Capture the cell that displays the provided text and extract its [X, Y] central coordinate. 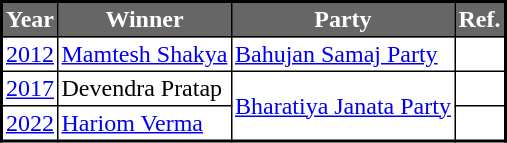
2012 [30, 54]
Party [342, 20]
Bahujan Samaj Party [342, 54]
2022 [30, 124]
Devendra Pratap [144, 88]
Year [30, 20]
Bharatiya Janata Party [342, 106]
Winner [144, 20]
2017 [30, 88]
Mamtesh Shakya [144, 54]
Ref. [480, 20]
Hariom Verma [144, 124]
